Locate the cell with the specified text and output its (x, y) center coordinate. 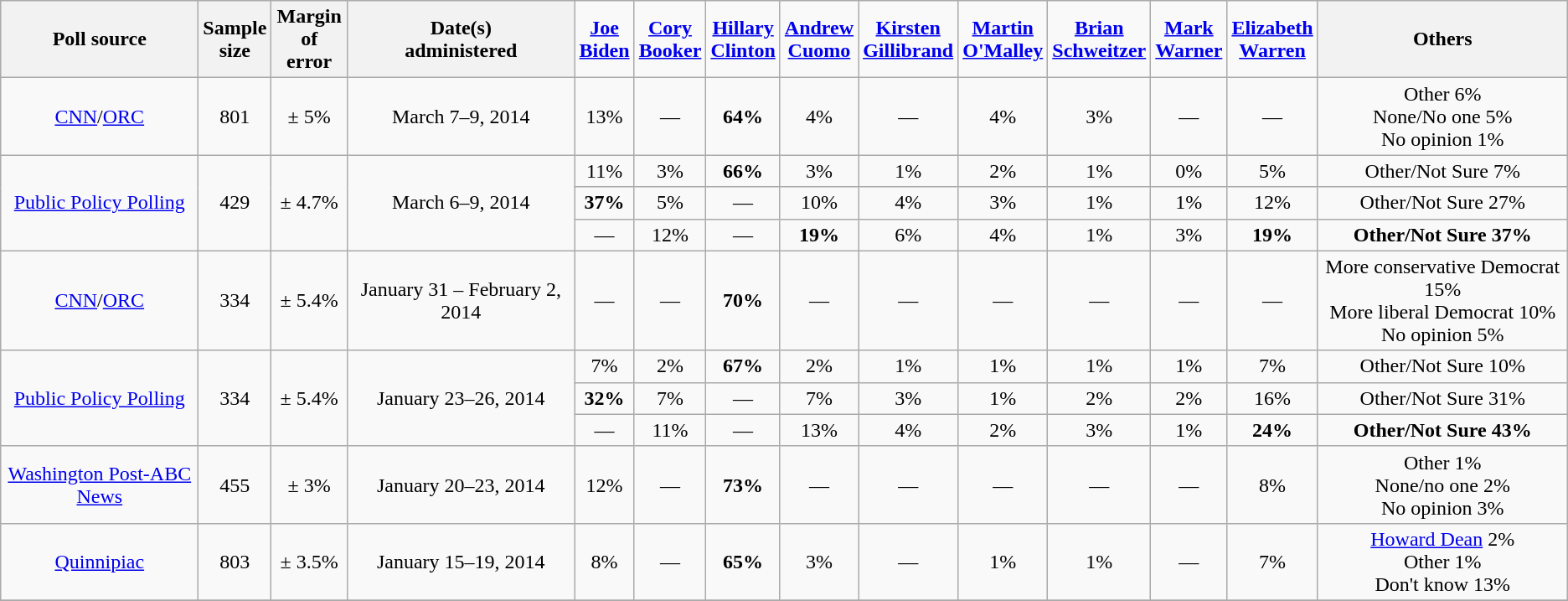
24% (1272, 430)
Other/Not Sure 10% (1442, 366)
Other/Not Sure 7% (1442, 171)
± 3.5% (310, 562)
More conservative Democrat 15%More liberal Democrat 10%No opinion 5% (1442, 300)
6% (908, 235)
± 3% (310, 484)
± 4.7% (310, 203)
Date(s) administered (462, 39)
Other/Not Sure 37% (1442, 235)
803 (235, 562)
801 (235, 117)
Other 1%None/no one 2%No opinion 3% (1442, 484)
January 20–23, 2014 (462, 484)
64% (743, 117)
455 (235, 484)
January 31 – February 2, 2014 (462, 300)
32% (605, 398)
Other/Not Sure 43% (1442, 430)
AndrewCuomo (819, 39)
65% (743, 562)
37% (605, 203)
January 15–19, 2014 (462, 562)
0% (1189, 171)
Samplesize (235, 39)
10% (819, 203)
March 7–9, 2014 (462, 117)
KirstenGillibrand (908, 39)
Poll source (100, 39)
67% (743, 366)
March 6–9, 2014 (462, 203)
BrianSchweitzer (1099, 39)
Howard Dean 2%Other 1%Don't know 13% (1442, 562)
Quinnipiac (100, 562)
CoryBooker (670, 39)
73% (743, 484)
JoeBiden (605, 39)
Washington Post-ABC News (100, 484)
66% (743, 171)
MartinO'Malley (1003, 39)
Other/Not Sure 31% (1442, 398)
MarkWarner (1189, 39)
70% (743, 300)
January 23–26, 2014 (462, 398)
Margin of error (310, 39)
Other/Not Sure 27% (1442, 203)
429 (235, 203)
Other 6%None/No one 5%No opinion 1% (1442, 117)
Others (1442, 39)
ElizabethWarren (1272, 39)
HillaryClinton (743, 39)
± 5% (310, 117)
16% (1272, 398)
